Determine the (X, Y) coordinate at the center of the cell enclosing the given text.  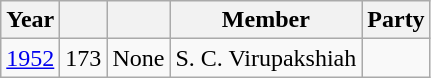
None (138, 58)
173 (84, 58)
Party (396, 20)
Year (30, 20)
Member (266, 20)
1952 (30, 58)
S. C. Virupakshiah (266, 58)
